Return [X, Y] of the center of cell containing provided text 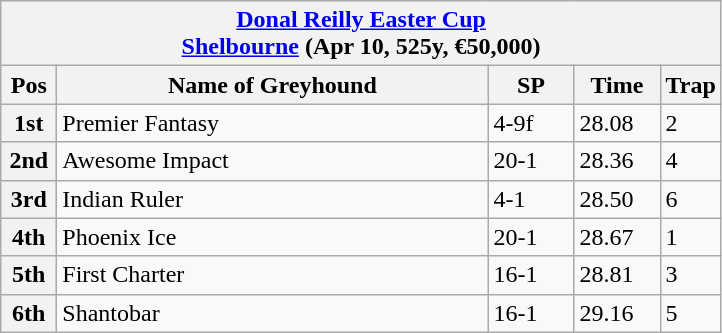
Time [617, 85]
6 [690, 199]
SP [531, 85]
Indian Ruler [272, 199]
28.36 [617, 161]
2nd [29, 161]
First Charter [272, 275]
Trap [690, 85]
2 [690, 123]
Shantobar [272, 313]
6th [29, 313]
Premier Fantasy [272, 123]
1st [29, 123]
Pos [29, 85]
28.67 [617, 237]
5th [29, 275]
3rd [29, 199]
Awesome Impact [272, 161]
4-9f [531, 123]
4-1 [531, 199]
3 [690, 275]
4th [29, 237]
4 [690, 161]
Name of Greyhound [272, 85]
29.16 [617, 313]
Donal Reilly Easter CupShelbourne (Apr 10, 525y, €50,000) [362, 34]
28.08 [617, 123]
Phoenix Ice [272, 237]
28.81 [617, 275]
28.50 [617, 199]
1 [690, 237]
5 [690, 313]
